For the text-containing cell, return its midpoint in [X, Y] coordinate format. 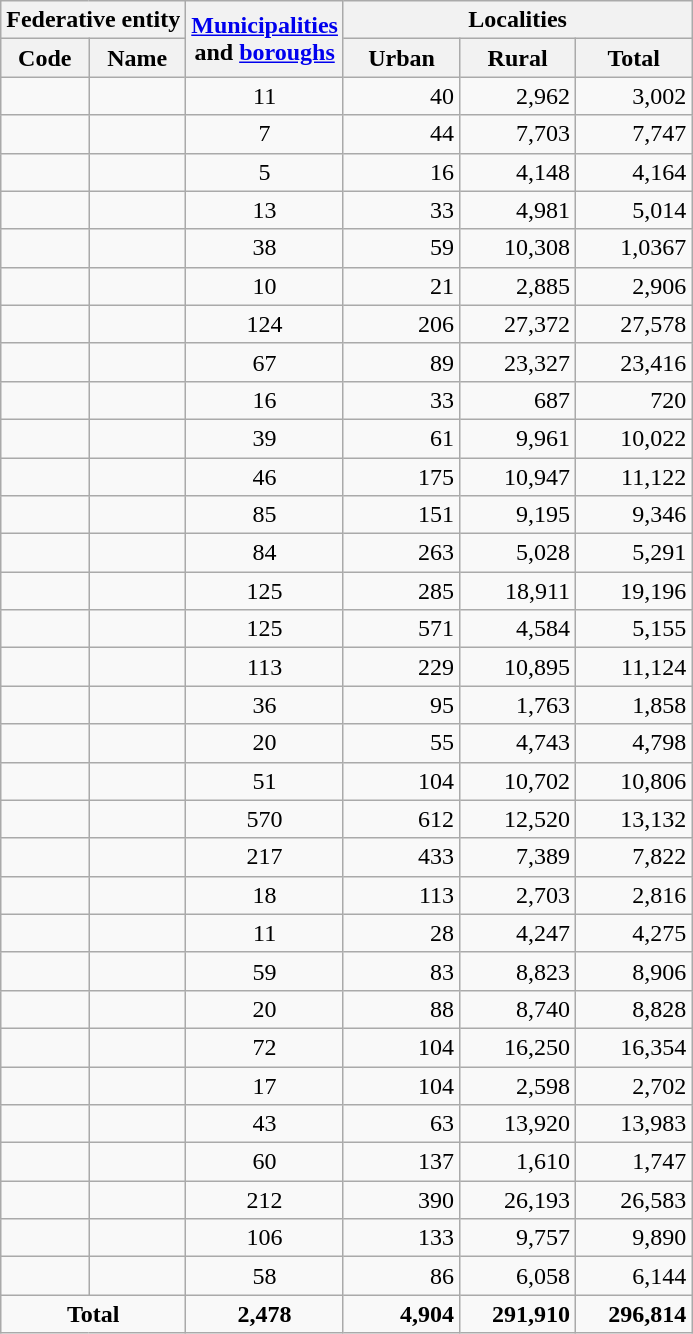
9,961 [518, 438]
5,155 [634, 629]
Name [138, 58]
106 [265, 1238]
720 [634, 400]
5,014 [634, 210]
40 [401, 96]
28 [401, 933]
217 [265, 857]
88 [401, 1009]
60 [265, 1162]
2,906 [634, 286]
95 [401, 705]
16,250 [518, 1047]
4,981 [518, 210]
4,164 [634, 172]
18 [265, 895]
Rural [518, 58]
2,702 [634, 1085]
433 [401, 857]
263 [401, 553]
4,798 [634, 743]
13,920 [518, 1124]
285 [401, 591]
26,193 [518, 1200]
8,906 [634, 971]
51 [265, 781]
1,763 [518, 705]
390 [401, 1200]
5 [265, 172]
27,372 [518, 324]
7,703 [518, 134]
7,822 [634, 857]
7 [265, 134]
2,816 [634, 895]
12,520 [518, 819]
2,598 [518, 1085]
151 [401, 515]
206 [401, 324]
4,904 [401, 1314]
571 [401, 629]
10 [265, 286]
3,002 [634, 96]
23,416 [634, 362]
11,122 [634, 477]
21 [401, 286]
5,028 [518, 553]
4,584 [518, 629]
83 [401, 971]
612 [401, 819]
229 [401, 667]
10,022 [634, 438]
10,895 [518, 667]
84 [265, 553]
Municipalitiesand boroughs [265, 39]
18,911 [518, 591]
17 [265, 1085]
Code [45, 58]
67 [265, 362]
7,389 [518, 857]
4,148 [518, 172]
175 [401, 477]
133 [401, 1238]
9,195 [518, 515]
570 [265, 819]
16,354 [634, 1047]
72 [265, 1047]
6,058 [518, 1276]
61 [401, 438]
6,144 [634, 1276]
687 [518, 400]
63 [401, 1124]
Urban [401, 58]
1,858 [634, 705]
2,885 [518, 286]
137 [401, 1162]
291,910 [518, 1314]
23,327 [518, 362]
13 [265, 210]
2,478 [265, 1314]
10,702 [518, 781]
Federative entity [94, 20]
9,757 [518, 1238]
85 [265, 515]
13,983 [634, 1124]
1,610 [518, 1162]
4,247 [518, 933]
27,578 [634, 324]
9,890 [634, 1238]
212 [265, 1200]
36 [265, 705]
58 [265, 1276]
8,740 [518, 1009]
19,196 [634, 591]
43 [265, 1124]
296,814 [634, 1314]
2,703 [518, 895]
2,962 [518, 96]
10,947 [518, 477]
13,132 [634, 819]
4,743 [518, 743]
10,308 [518, 248]
39 [265, 438]
26,583 [634, 1200]
124 [265, 324]
Localities [517, 20]
11,124 [634, 667]
86 [401, 1276]
4,275 [634, 933]
38 [265, 248]
5,291 [634, 553]
9,346 [634, 515]
8,828 [634, 1009]
7,747 [634, 134]
55 [401, 743]
1,747 [634, 1162]
89 [401, 362]
8,823 [518, 971]
1,0367 [634, 248]
44 [401, 134]
10,806 [634, 781]
46 [265, 477]
